Detect which cell encompasses the target text, then output its (x, y) center coordinate. 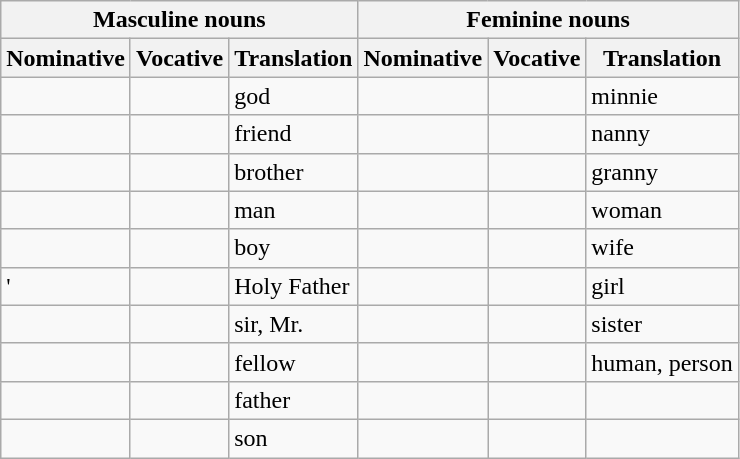
friend (294, 134)
father (294, 400)
Masculine nouns (180, 20)
Holy Father (294, 286)
sir, Mr. (294, 324)
god (294, 96)
fellow (294, 362)
woman (662, 210)
human, person (662, 362)
nanny (662, 134)
minnie (662, 96)
sister (662, 324)
wife (662, 248)
Feminine nouns (548, 20)
brother (294, 172)
granny (662, 172)
boy (294, 248)
man (294, 210)
son (294, 438)
girl (662, 286)
' (66, 286)
